Search for the cell housing the specified text and yield its (x, y) center coordinate. 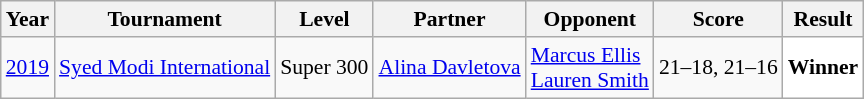
Year (28, 19)
Partner (449, 19)
Marcus Ellis Lauren Smith (590, 68)
Result (824, 19)
2019 (28, 68)
Syed Modi International (164, 68)
Score (718, 19)
Tournament (164, 19)
Alina Davletova (449, 68)
Opponent (590, 19)
Level (324, 19)
21–18, 21–16 (718, 68)
Winner (824, 68)
Super 300 (324, 68)
